Pinpoint the cell where the given text exists, returning its (x, y) midpoint coordinate. 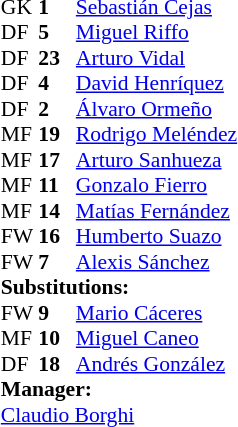
10 (57, 339)
Manager: (119, 389)
18 (57, 364)
Alexis Sánchez (156, 262)
Andrés González (156, 364)
Arturo Sanhueza (156, 160)
5 (57, 33)
Humberto Suazo (156, 237)
4 (57, 83)
Mario Cáceres (156, 313)
2 (57, 109)
Miguel Caneo (156, 339)
Matías Fernández (156, 211)
17 (57, 160)
9 (57, 313)
David Henríquez (156, 83)
14 (57, 211)
19 (57, 135)
Arturo Vidal (156, 58)
Miguel Riffo (156, 33)
11 (57, 185)
23 (57, 58)
Substitutions: (119, 287)
Rodrigo Meléndez (156, 135)
16 (57, 237)
Gonzalo Fierro (156, 185)
Álvaro Ormeño (156, 109)
7 (57, 262)
